Extract the [x, y] coordinate from the center of the cell holding the provided text.  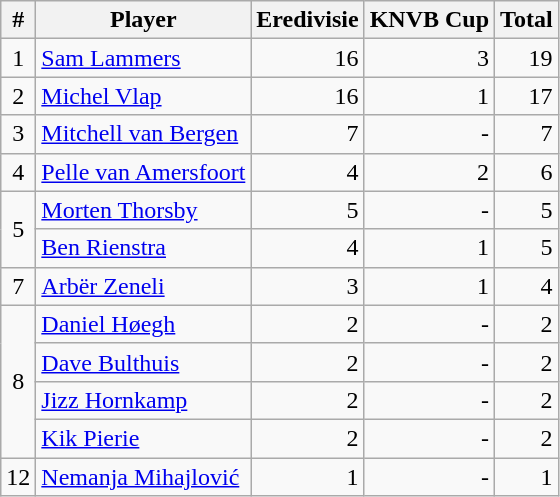
Player [144, 20]
# [18, 20]
Ben Rienstra [144, 248]
Kik Pierie [144, 438]
Pelle van Amersfoort [144, 172]
Michel Vlap [144, 96]
Daniel Høegh [144, 324]
Jizz Hornkamp [144, 400]
Morten Thorsby [144, 210]
Nemanja Mihajlović [144, 477]
Mitchell van Bergen [144, 134]
KNVB Cup [429, 20]
Eredivisie [308, 20]
Dave Bulthuis [144, 362]
19 [527, 58]
Arbër Zeneli [144, 286]
Total [527, 20]
Sam Lammers [144, 58]
17 [527, 96]
8 [18, 381]
12 [18, 477]
6 [527, 172]
